Locate the cell with the specified text and output its [x, y] center coordinate. 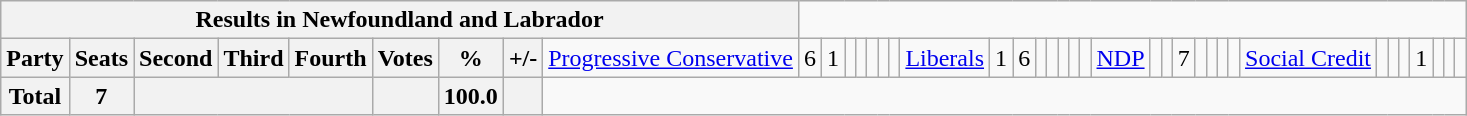
Fourth [330, 58]
Votes [405, 58]
NDP [1120, 58]
% [470, 58]
100.0 [470, 96]
+/- [522, 58]
Social Credit [1308, 58]
Seats [101, 58]
Progressive Conservative [671, 58]
Results in Newfoundland and Labrador [400, 20]
Second [176, 58]
Third [254, 58]
Party [35, 58]
Total [35, 96]
Liberals [945, 58]
